For the text-containing cell, return its midpoint in (x, y) coordinate format. 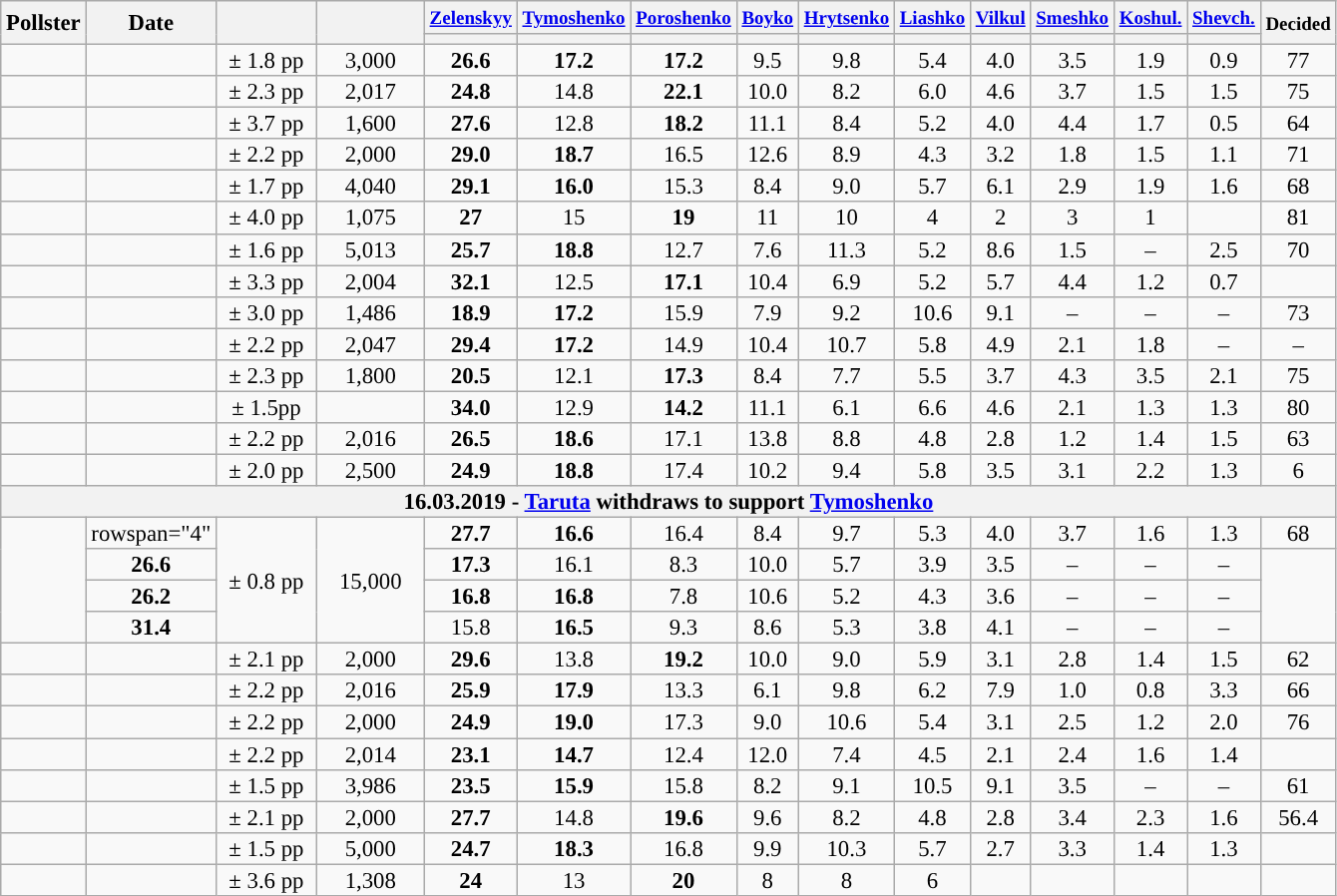
4 (932, 219)
62 (1298, 660)
7.6 (767, 249)
6.2 (932, 690)
12.7 (683, 249)
23.5 (471, 785)
1.7 (1149, 124)
2,047 (370, 344)
2.2 (1149, 470)
6.6 (932, 407)
6.0 (932, 92)
± 3.0 pp (267, 312)
Decided (1298, 23)
16.0 (574, 187)
15 (574, 219)
2.9 (1072, 187)
7.7 (846, 376)
Boyko (767, 18)
Pollster (44, 23)
17.9 (574, 690)
1.1 (1223, 155)
1,486 (370, 312)
29.6 (471, 660)
2,500 (370, 470)
29.0 (471, 155)
Vilkul (1000, 18)
19.6 (683, 817)
1,308 (370, 880)
18.6 (574, 439)
2.0 (1223, 722)
1,600 (370, 124)
Poroshenko (683, 18)
20 (683, 880)
19.2 (683, 660)
9.9 (767, 848)
12.8 (574, 124)
80 (1298, 407)
18.9 (471, 312)
13.3 (683, 690)
± 2.0 pp (267, 470)
2,014 (370, 754)
8.8 (846, 439)
77 (1298, 61)
9.4 (846, 470)
± 3.7 pp (267, 124)
3.2 (1000, 155)
± 1.5pp (267, 407)
25.9 (471, 690)
10.3 (846, 848)
34.0 (471, 407)
27 (471, 219)
29.4 (471, 344)
10 (846, 219)
18.3 (574, 848)
3,000 (370, 61)
71 (1298, 155)
16.4 (683, 534)
2.4 (1072, 754)
1 (1149, 219)
73 (1298, 312)
3.4 (1072, 817)
66 (1298, 690)
12.0 (767, 754)
4.1 (1000, 628)
10.7 (846, 344)
3.6 (1000, 597)
16.1 (574, 565)
5.5 (932, 376)
2 (1000, 219)
± 3.6 pp (267, 880)
2,017 (370, 92)
0.8 (1149, 690)
23.1 (471, 754)
24.8 (471, 92)
81 (1298, 219)
19 (683, 219)
2,004 (370, 281)
14.2 (683, 407)
15.3 (683, 187)
14.7 (574, 754)
4.9 (1000, 344)
5,013 (370, 249)
27.6 (471, 124)
64 (1298, 124)
11 (767, 219)
8.3 (683, 565)
± 0.8 pp (267, 581)
4,040 (370, 187)
12.5 (574, 281)
15,000 (370, 581)
24 (471, 880)
24.7 (471, 848)
31.4 (152, 628)
3 (1072, 219)
13 (574, 880)
11.3 (846, 249)
56.4 (1298, 817)
25.7 (471, 249)
± 1.6 pp (267, 249)
9.3 (683, 628)
9.2 (846, 312)
0.7 (1223, 281)
1,800 (370, 376)
rowspan="4" (152, 534)
Date (152, 23)
Shevch. (1223, 18)
1.0 (1072, 690)
Tymoshenko (574, 18)
19.0 (574, 722)
9.5 (767, 61)
7.8 (683, 597)
70 (1298, 249)
26.5 (471, 439)
3.8 (932, 628)
± 1.8 pp (267, 61)
3.9 (932, 565)
16.03.2019 - Taruta withdraws to support Tymoshenko (668, 502)
12.6 (767, 155)
12.9 (574, 407)
20.5 (471, 376)
Zelenskyy (471, 18)
8.9 (846, 155)
5.9 (932, 660)
4.5 (932, 754)
32.1 (471, 281)
Koshul. (1149, 18)
12.4 (683, 754)
Hrytsenko (846, 18)
9.7 (846, 534)
± 3.3 pp (267, 281)
18.2 (683, 124)
18.7 (574, 155)
14.9 (683, 344)
Liashko (932, 18)
17.4 (683, 470)
29.1 (471, 187)
10.5 (932, 785)
7.4 (846, 754)
0.9 (1223, 61)
61 (1298, 785)
63 (1298, 439)
16.6 (574, 534)
Smeshko (1072, 18)
± 4.0 pp (267, 219)
26.2 (152, 597)
10.2 (767, 470)
6.9 (846, 281)
2.7 (1000, 848)
± 1.7 pp (267, 187)
1,075 (370, 219)
12.1 (574, 376)
0.5 (1223, 124)
5,000 (370, 848)
22.1 (683, 92)
2.3 (1149, 817)
3,986 (370, 785)
76 (1298, 722)
9.6 (767, 817)
